From the cell containing the given text, extract its center point as (X, Y) coordinate. 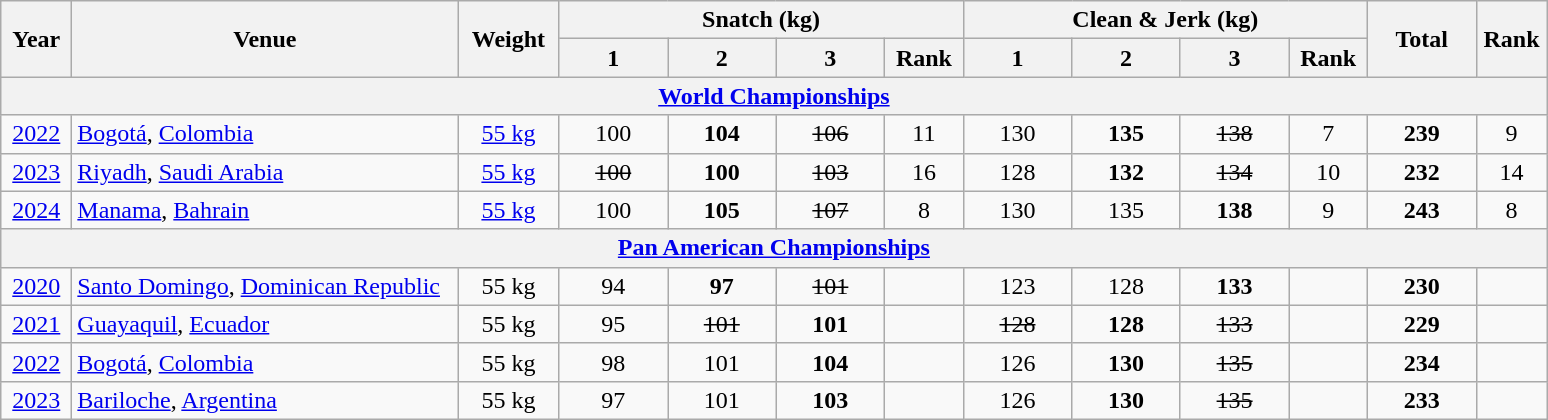
Year (36, 39)
233 (1422, 400)
11 (924, 134)
229 (1422, 324)
105 (722, 210)
16 (924, 172)
Santo Domingo, Dominican Republic (265, 286)
Manama, Bahrain (265, 210)
232 (1422, 172)
230 (1422, 286)
2021 (36, 324)
Venue (265, 39)
Total (1422, 39)
Weight (508, 39)
123 (1018, 286)
106 (830, 134)
132 (1126, 172)
Pan American Championships (774, 248)
107 (830, 210)
14 (1512, 172)
Guayaquil, Ecuador (265, 324)
World Championships (774, 96)
Snatch (kg) (761, 20)
239 (1422, 134)
95 (614, 324)
Bariloche, Argentina (265, 400)
2020 (36, 286)
Riyadh, Saudi Arabia (265, 172)
243 (1422, 210)
7 (1328, 134)
134 (1234, 172)
94 (614, 286)
234 (1422, 362)
98 (614, 362)
Clean & Jerk (kg) (1165, 20)
2024 (36, 210)
10 (1328, 172)
